Return the (X, Y) coordinate for the center point of the cell that contains the specified text.  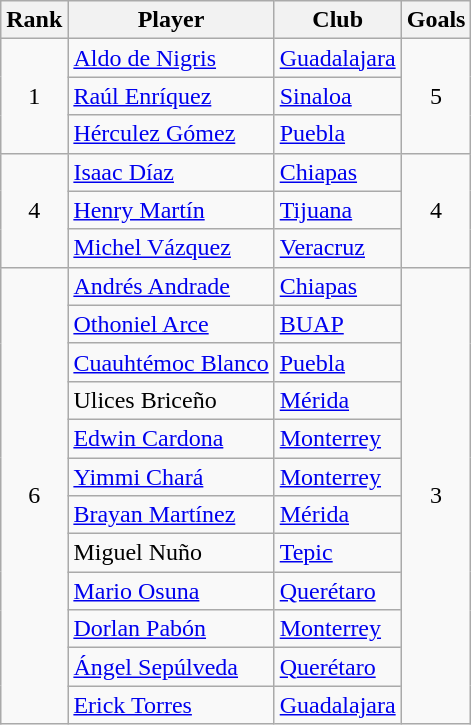
Goals (436, 20)
Player (171, 20)
3 (436, 496)
6 (34, 496)
Tepic (338, 553)
Raúl Enríquez (171, 96)
Othoniel Arce (171, 324)
Tijuana (338, 210)
Yimmi Chará (171, 477)
Sinaloa (338, 96)
Aldo de Nigris (171, 58)
Cuauhtémoc Blanco (171, 362)
Michel Vázquez (171, 248)
Ángel Sepúlveda (171, 667)
Erick Torres (171, 705)
Edwin Cardona (171, 438)
Hérculez Gómez (171, 134)
Henry Martín (171, 210)
Ulices Briceño (171, 400)
BUAP (338, 324)
Andrés Andrade (171, 286)
Brayan Martínez (171, 515)
5 (436, 96)
Isaac Díaz (171, 172)
Dorlan Pabón (171, 629)
Club (338, 20)
1 (34, 96)
Rank (34, 20)
Mario Osuna (171, 591)
Miguel Nuño (171, 553)
Veracruz (338, 248)
